Provide the (x, y) coordinate of the cell's center where the given text is located.  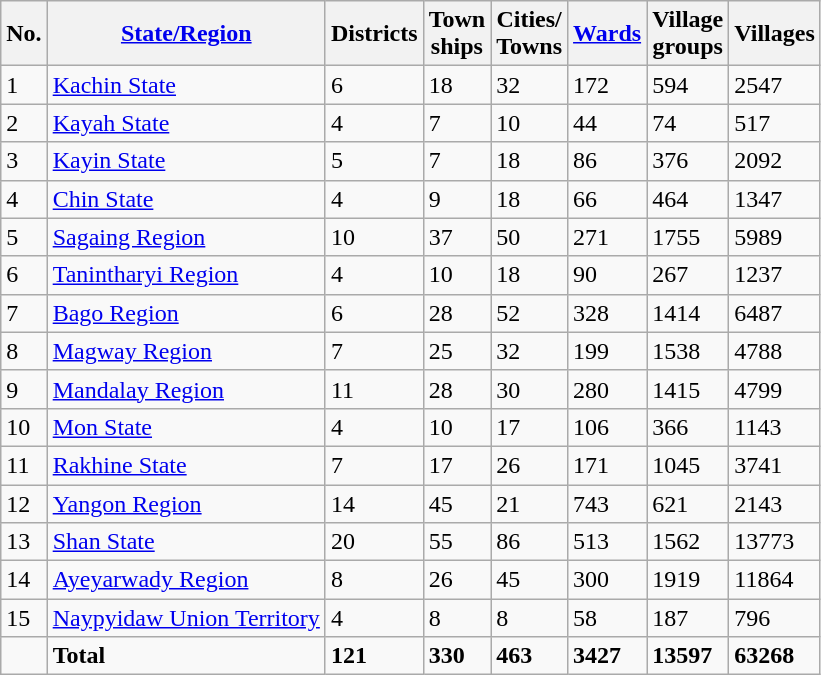
2547 (775, 85)
Villagegroups (688, 34)
Kachin State (186, 85)
Shan State (186, 542)
63268 (775, 656)
171 (608, 465)
Rakhine State (186, 465)
1 (24, 85)
106 (608, 427)
517 (775, 123)
Tanintharyi Region (186, 275)
3 (24, 161)
15 (24, 618)
58 (608, 618)
13773 (775, 542)
20 (374, 542)
3741 (775, 465)
Total (186, 656)
Cities/Towns (530, 34)
Kayin State (186, 161)
463 (530, 656)
No. (24, 34)
3427 (608, 656)
21 (530, 503)
Villages (775, 34)
50 (530, 237)
1562 (688, 542)
25 (457, 351)
1919 (688, 580)
1414 (688, 313)
1237 (775, 275)
300 (608, 580)
1538 (688, 351)
Yangon Region (186, 503)
328 (608, 313)
2092 (775, 161)
Kayah State (186, 123)
Wards (608, 34)
5989 (775, 237)
Magway Region (186, 351)
Ayeyarwady Region (186, 580)
121 (374, 656)
2 (24, 123)
376 (688, 161)
187 (688, 618)
66 (608, 199)
Mon State (186, 427)
1415 (688, 389)
1143 (775, 427)
2143 (775, 503)
199 (608, 351)
594 (688, 85)
Districts (374, 34)
52 (530, 313)
Townships (457, 34)
330 (457, 656)
37 (457, 237)
Mandalay Region (186, 389)
30 (530, 389)
172 (608, 85)
1347 (775, 199)
4799 (775, 389)
Naypyidaw Union Territory (186, 618)
Chin State (186, 199)
464 (688, 199)
280 (608, 389)
Sagaing Region (186, 237)
90 (608, 275)
1755 (688, 237)
6487 (775, 313)
11864 (775, 580)
13597 (688, 656)
44 (608, 123)
267 (688, 275)
74 (688, 123)
796 (775, 618)
12 (24, 503)
State/Region (186, 34)
743 (608, 503)
4788 (775, 351)
1045 (688, 465)
55 (457, 542)
Bago Region (186, 313)
13 (24, 542)
513 (608, 542)
271 (608, 237)
621 (688, 503)
366 (688, 427)
